Extract the (X, Y) coordinate from the center of the cell holding the provided text.  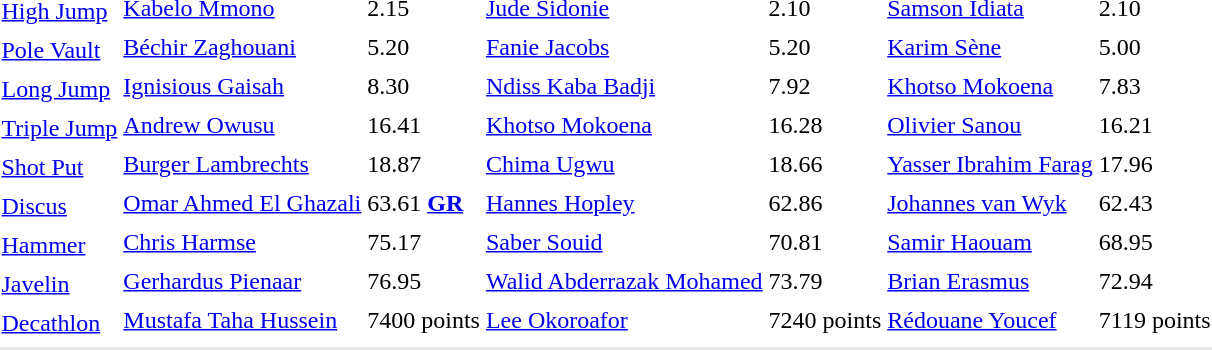
7119 points (1154, 320)
Brian Erasmus (990, 281)
Johannes van Wyk (990, 203)
Long Jump (60, 89)
Samir Haouam (990, 242)
Andrew Owusu (242, 125)
72.94 (1154, 281)
18.66 (825, 164)
18.87 (424, 164)
7240 points (825, 320)
Ignisious Gaisah (242, 86)
Discus (60, 206)
Olivier Sanou (990, 125)
Pole Vault (60, 50)
16.21 (1154, 125)
8.30 (424, 86)
7.92 (825, 86)
Fanie Jacobs (624, 47)
Lee Okoroafor (624, 320)
76.95 (424, 281)
Omar Ahmed El Ghazali (242, 203)
Triple Jump (60, 128)
75.17 (424, 242)
70.81 (825, 242)
Decathlon (60, 323)
Shot Put (60, 167)
73.79 (825, 281)
16.41 (424, 125)
Rédouane Youcef (990, 320)
Javelin (60, 284)
Gerhardus Pienaar (242, 281)
16.28 (825, 125)
68.95 (1154, 242)
Ndiss Kaba Badji (624, 86)
Yasser Ibrahim Farag (990, 164)
5.00 (1154, 47)
Hannes Hopley (624, 203)
Walid Abderrazak Mohamed (624, 281)
Saber Souid (624, 242)
17.96 (1154, 164)
Burger Lambrechts (242, 164)
62.43 (1154, 203)
Béchir Zaghouani (242, 47)
Hammer (60, 245)
Chris Harmse (242, 242)
Chima Ugwu (624, 164)
Mustafa Taha Hussein (242, 320)
Karim Sène (990, 47)
7400 points (424, 320)
7.83 (1154, 86)
63.61 GR (424, 203)
62.86 (825, 203)
